From the cell containing the given text, extract its center point as (x, y) coordinate. 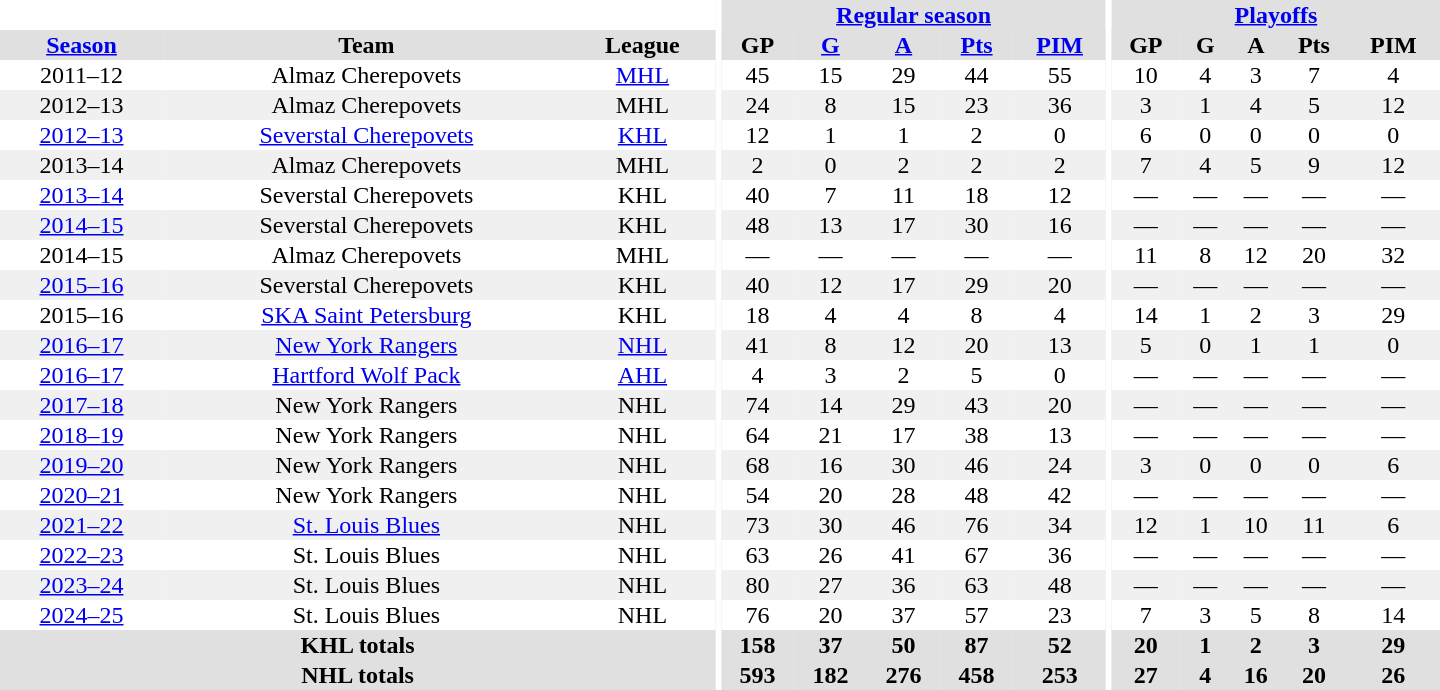
158 (758, 645)
League (643, 45)
55 (1060, 75)
54 (758, 495)
9 (1314, 165)
SKA Saint Petersburg (366, 315)
87 (976, 645)
NHL totals (358, 675)
2018–19 (82, 435)
Season (82, 45)
2021–22 (82, 525)
276 (904, 675)
57 (976, 615)
50 (904, 645)
Team (366, 45)
38 (976, 435)
253 (1060, 675)
44 (976, 75)
67 (976, 555)
34 (1060, 525)
42 (1060, 495)
74 (758, 405)
32 (1394, 255)
2024–25 (82, 615)
Playoffs (1276, 15)
45 (758, 75)
458 (976, 675)
64 (758, 435)
28 (904, 495)
Hartford Wolf Pack (366, 375)
68 (758, 465)
21 (830, 435)
593 (758, 675)
2022–23 (82, 555)
2019–20 (82, 465)
2011–12 (82, 75)
2020–21 (82, 495)
43 (976, 405)
KHL totals (358, 645)
52 (1060, 645)
2017–18 (82, 405)
73 (758, 525)
182 (830, 675)
AHL (643, 375)
2023–24 (82, 585)
80 (758, 585)
Regular season (914, 15)
